Detect which cell encompasses the target text, then output its [x, y] center coordinate. 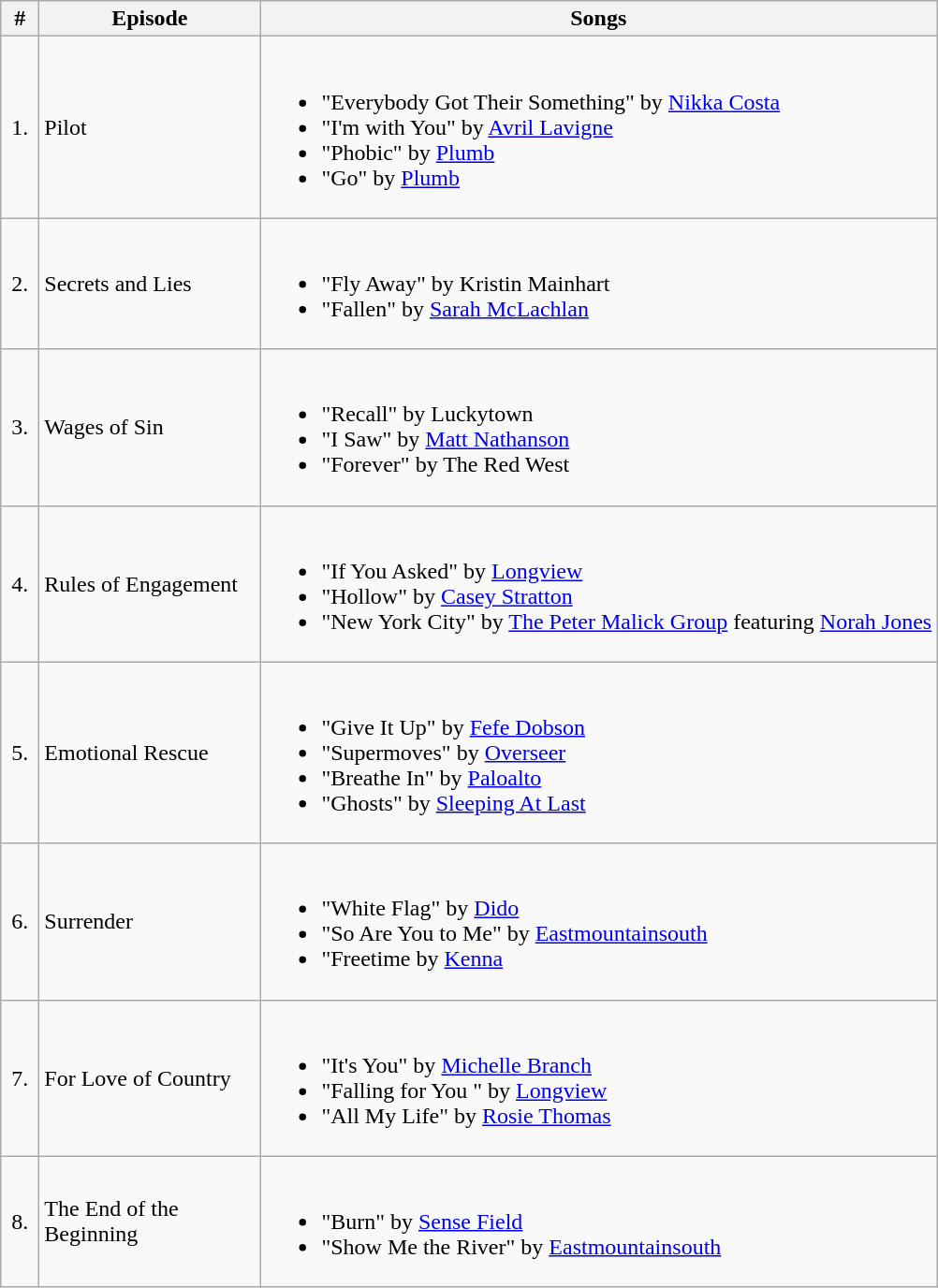
"Fly Away" by Kristin Mainhart"Fallen" by Sarah McLachlan [599, 284]
"Recall" by Luckytown"I Saw" by Matt Nathanson"Forever" by The Red West [599, 427]
8. [21, 1222]
"White Flag" by Dido"So Are You to Me" by Eastmountainsouth"Freetime by Kenna [599, 921]
2. [21, 284]
6. [21, 921]
"It's You" by Michelle Branch"Falling for You " by Longview"All My Life" by Rosie Thomas [599, 1078]
Surrender [150, 921]
"Burn" by Sense Field"Show Me the River" by Eastmountainsouth [599, 1222]
For Love of Country [150, 1078]
4. [21, 584]
7. [21, 1078]
Wages of Sin [150, 427]
Pilot [150, 127]
"Everybody Got Their Something" by Nikka Costa"I'm with You" by Avril Lavigne"Phobic" by Plumb"Go" by Plumb [599, 127]
# [21, 19]
Songs [599, 19]
The End of the Beginning [150, 1222]
Secrets and Lies [150, 284]
"Give It Up" by Fefe Dobson"Supermoves" by Overseer"Breathe In" by Paloalto"Ghosts" by Sleeping At Last [599, 753]
Emotional Rescue [150, 753]
3. [21, 427]
Episode [150, 19]
Rules of Engagement [150, 584]
5. [21, 753]
"If You Asked" by Longview"Hollow" by Casey Stratton"New York City" by The Peter Malick Group featuring Norah Jones [599, 584]
1. [21, 127]
